Scan for the cell matching the given text and deliver its [x, y] coordinate at center. 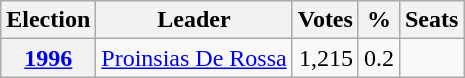
Election [48, 20]
1996 [48, 58]
Proinsias De Rossa [194, 58]
Votes [325, 20]
Seats [431, 20]
Leader [194, 20]
0.2 [378, 58]
1,215 [325, 58]
% [378, 20]
